Determine the [X, Y] coordinate at the center of the cell enclosing the given text.  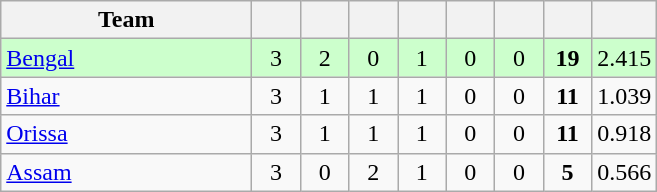
1.039 [624, 96]
Assam [126, 172]
5 [568, 172]
19 [568, 58]
Bihar [126, 96]
Orissa [126, 134]
Bengal [126, 58]
2.415 [624, 58]
Team [126, 20]
0.566 [624, 172]
0.918 [624, 134]
